Scan for the cell matching the given text and deliver its [X, Y] coordinate at center. 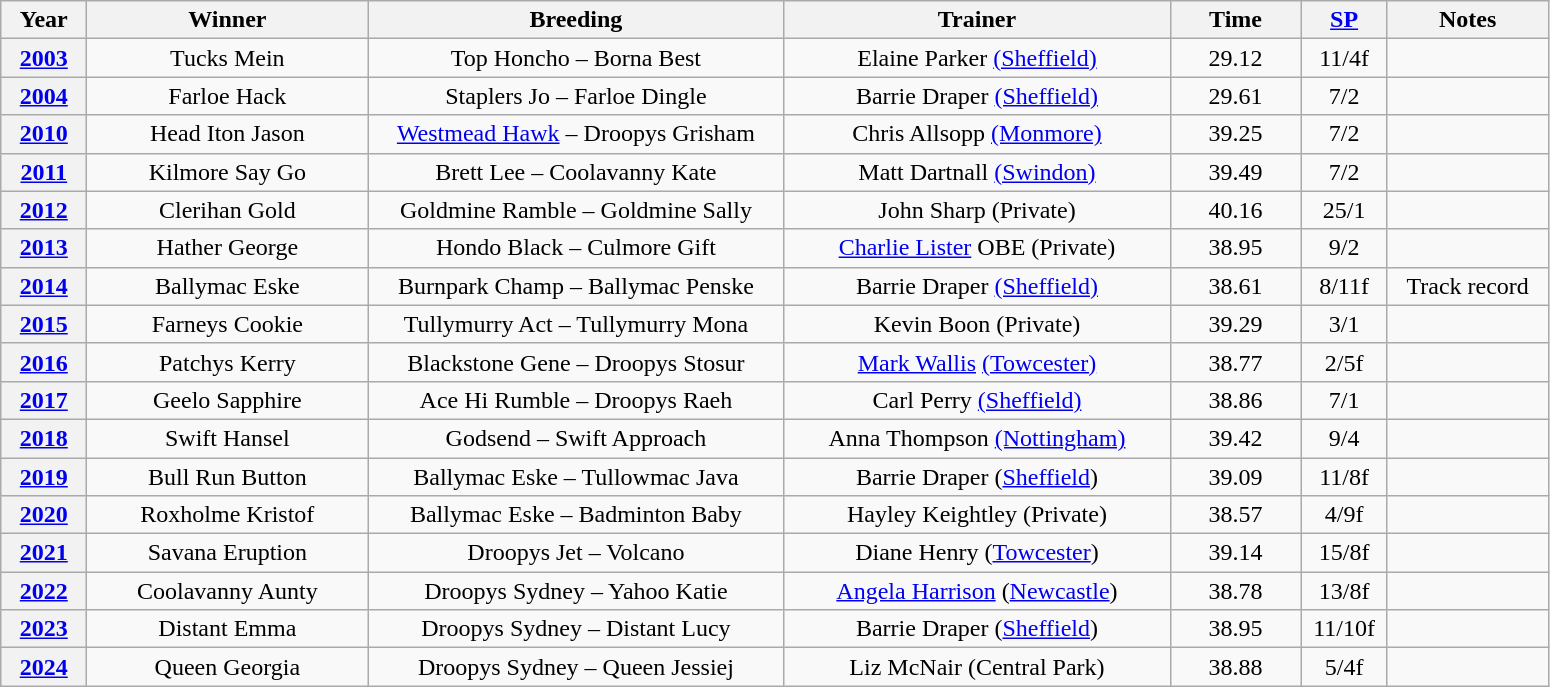
38.77 [1236, 362]
4/9f [1344, 515]
5/4f [1344, 667]
Winner [228, 20]
2004 [44, 96]
Top Honcho – Borna Best [576, 58]
Ballymac Eske [228, 286]
2013 [44, 248]
39.14 [1236, 553]
7/1 [1344, 400]
Farloe Hack [228, 96]
Time [1236, 20]
Goldmine Ramble – Goldmine Sally [576, 210]
38.86 [1236, 400]
39.49 [1236, 172]
Droopys Sydney – Queen Jessiej [576, 667]
2023 [44, 629]
11/4f [1344, 58]
Staplers Jo – Farloe Dingle [576, 96]
Elaine Parker (Sheffield) [977, 58]
Notes [1468, 20]
2011 [44, 172]
Hayley Keightley (Private) [977, 515]
Anna Thompson (Nottingham) [977, 438]
39.42 [1236, 438]
Droopys Jet – Volcano [576, 553]
Roxholme Kristof [228, 515]
Geelo Sapphire [228, 400]
39.09 [1236, 477]
Tullymurry Act – Tullymurry Mona [576, 324]
2015 [44, 324]
Chris Allsopp (Monmore) [977, 134]
Kevin Boon (Private) [977, 324]
Head Iton Jason [228, 134]
2010 [44, 134]
Hather George [228, 248]
Distant Emma [228, 629]
Patchys Kerry [228, 362]
2/5f [1344, 362]
Kilmore Say Go [228, 172]
9/2 [1344, 248]
2024 [44, 667]
2019 [44, 477]
40.16 [1236, 210]
Angela Harrison (Newcastle) [977, 591]
9/4 [1344, 438]
3/1 [1344, 324]
8/11f [1344, 286]
Track record [1468, 286]
Breeding [576, 20]
2014 [44, 286]
29.61 [1236, 96]
Godsend – Swift Approach [576, 438]
Diane Henry (Towcester) [977, 553]
Liz McNair (Central Park) [977, 667]
38.61 [1236, 286]
Ballymac Eske – Tullowmac Java [576, 477]
38.78 [1236, 591]
Westmead Hawk – Droopys Grisham [576, 134]
Blackstone Gene – Droopys Stosur [576, 362]
Swift Hansel [228, 438]
Ace Hi Rumble – Droopys Raeh [576, 400]
2020 [44, 515]
Brett Lee – Coolavanny Kate [576, 172]
Queen Georgia [228, 667]
Clerihan Gold [228, 210]
Matt Dartnall (Swindon) [977, 172]
Mark Wallis (Towcester) [977, 362]
2022 [44, 591]
Burnpark Champ – Ballymac Penske [576, 286]
2018 [44, 438]
Bull Run Button [228, 477]
Farneys Cookie [228, 324]
Carl Perry (Sheffield) [977, 400]
Savana Eruption [228, 553]
39.29 [1236, 324]
Droopys Sydney – Yahoo Katie [576, 591]
29.12 [1236, 58]
25/1 [1344, 210]
Charlie Lister OBE (Private) [977, 248]
13/8f [1344, 591]
Hondo Black – Culmore Gift [576, 248]
2016 [44, 362]
15/8f [1344, 553]
SP [1344, 20]
38.88 [1236, 667]
38.57 [1236, 515]
Tucks Mein [228, 58]
39.25 [1236, 134]
John Sharp (Private) [977, 210]
Trainer [977, 20]
2003 [44, 58]
Year [44, 20]
11/8f [1344, 477]
Droopys Sydney – Distant Lucy [576, 629]
Ballymac Eske – Badminton Baby [576, 515]
2021 [44, 553]
2012 [44, 210]
2017 [44, 400]
11/10f [1344, 629]
Coolavanny Aunty [228, 591]
